Return the (x, y) coordinate for the center point of the cell that contains the specified text.  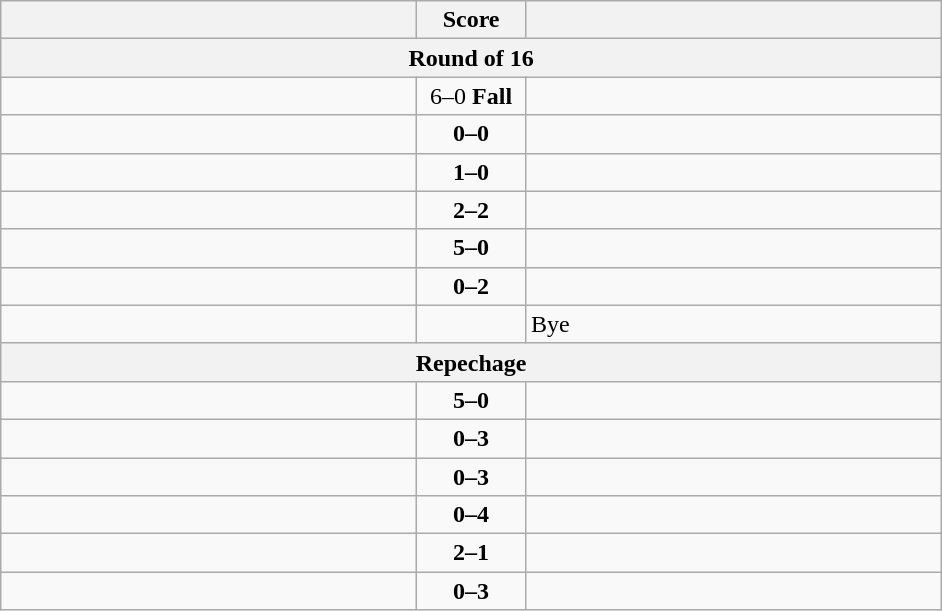
0–2 (472, 286)
2–1 (472, 553)
2–2 (472, 210)
0–4 (472, 515)
1–0 (472, 172)
Round of 16 (472, 58)
Bye (733, 324)
Score (472, 20)
6–0 Fall (472, 96)
Repechage (472, 362)
0–0 (472, 134)
